Return the (X, Y) coordinate for the center point of the cell that contains the specified text.  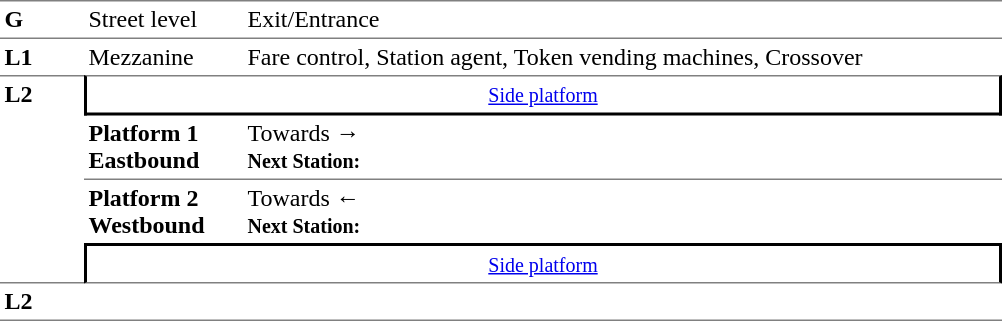
Street level (164, 20)
Mezzanine (164, 57)
L2 (42, 179)
Platform 1Eastbound (164, 148)
Exit/Entrance (622, 20)
Towards → Next Station: (622, 148)
L1 (42, 57)
G (42, 20)
Towards ← Next Station: (622, 212)
Fare control, Station agent, Token vending machines, Crossover (622, 57)
Platform 2Westbound (164, 212)
